Return [X, Y] of the center of cell containing provided text 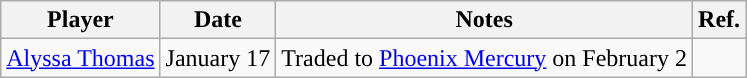
Alyssa Thomas [80, 58]
Date [218, 20]
Notes [484, 20]
Ref. [720, 20]
Player [80, 20]
Traded to Phoenix Mercury on February 2 [484, 58]
January 17 [218, 58]
